For the text-containing cell, return its midpoint in (X, Y) coordinate format. 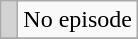
No episode (78, 20)
